Locate the cell with the specified text and output its [X, Y] center coordinate. 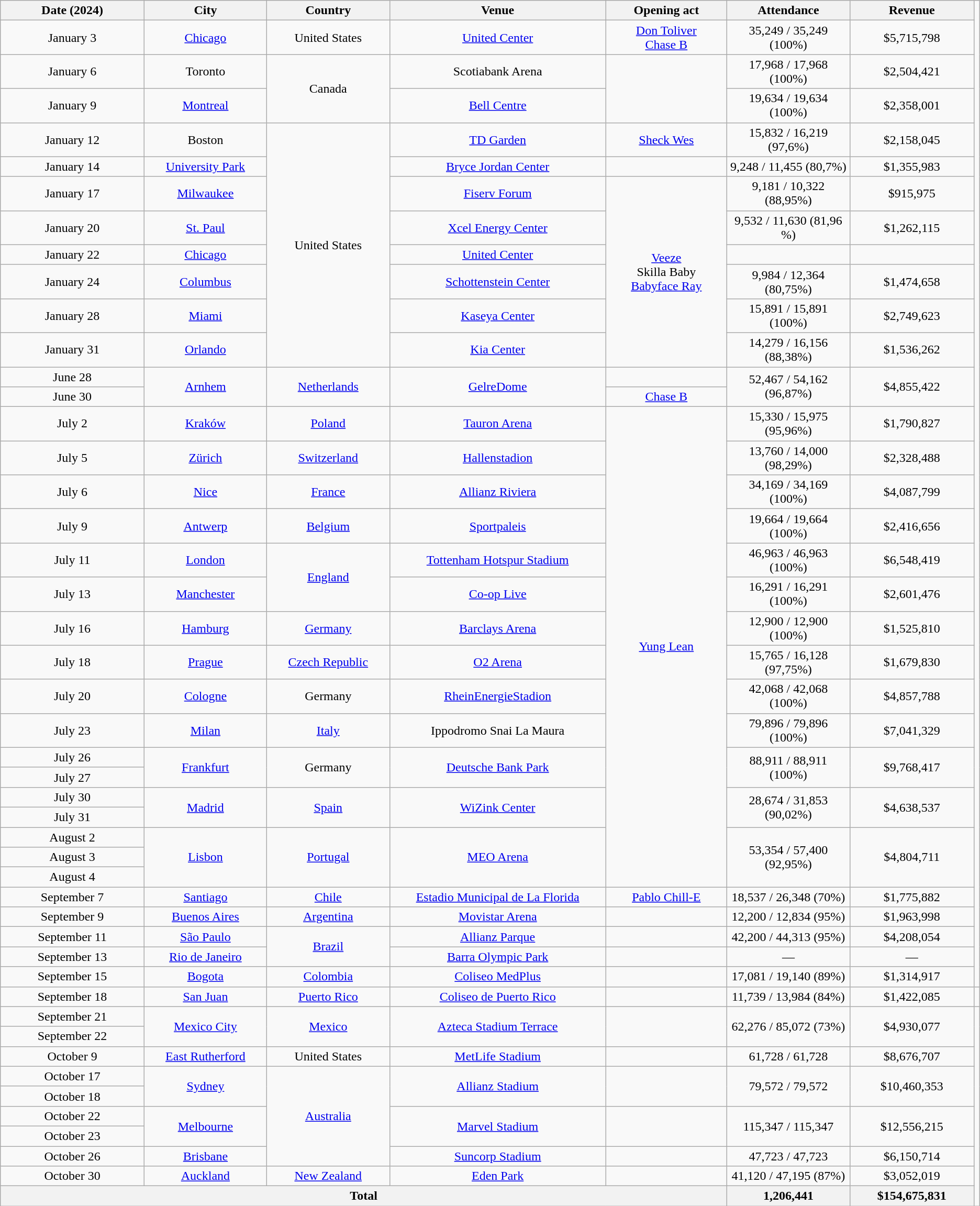
Milan [205, 730]
Scotiabank Arena [497, 71]
11,739 / 13,984 (84%) [788, 997]
Coliseo de Puerto Rico [497, 997]
Revenue [912, 10]
Milwaukee [205, 194]
Nice [205, 492]
Venue [497, 10]
Arnhem [205, 386]
O2 Arena [497, 662]
$2,358,001 [912, 106]
$2,749,623 [912, 315]
$4,857,788 [912, 696]
Toronto [205, 71]
Attendance [788, 10]
$6,548,419 [912, 560]
Allianz Parque [497, 937]
Chile [328, 897]
Total [364, 1196]
$4,855,422 [912, 386]
Canada [328, 88]
Czech Republic [328, 662]
RheinEnergieStadion [497, 696]
15,330 / 15,975 (95,96%) [788, 424]
June 28 [72, 377]
Bell Centre [497, 106]
Lisbon [205, 857]
Spain [328, 807]
Brisbane [205, 1156]
Marvel Stadium [497, 1126]
Suncorp Stadium [497, 1156]
Antwerp [205, 526]
Montreal [205, 106]
$5,715,798 [912, 38]
Prague [205, 662]
Rio de Janeiro [205, 957]
August 3 [72, 857]
Tauron Arena [497, 424]
Sportpaleis [497, 526]
46,963 / 46,963 (100%) [788, 560]
July 31 [72, 817]
September 11 [72, 937]
Bogota [205, 977]
January 22 [72, 255]
Ippodromo Snai La Maura [497, 730]
$7,041,329 [912, 730]
61,728 / 61,728 [788, 1056]
City [205, 10]
Italy [328, 730]
$2,416,656 [912, 526]
Melbourne [205, 1126]
July 11 [72, 560]
$1,536,262 [912, 350]
Sydney [205, 1086]
$12,556,215 [912, 1126]
Cologne [205, 696]
Don ToliverChase B [666, 38]
Schottenstein Center [497, 282]
$1,525,810 [912, 628]
$6,150,714 [912, 1156]
Barclays Arena [497, 628]
January 12 [72, 139]
$8,676,707 [912, 1056]
St. Paul [205, 227]
$1,355,983 [912, 167]
115,347 / 115,347 [788, 1126]
42,068 / 42,068 (100%) [788, 696]
Netherlands [328, 386]
October 17 [72, 1076]
Kaseya Center [497, 315]
Boston [205, 139]
$1,963,998 [912, 917]
Hamburg [205, 628]
July 27 [72, 777]
15,765 / 16,128 (97,75%) [788, 662]
$1,422,085 [912, 997]
15,891 / 15,891 (100%) [788, 315]
$4,087,799 [912, 492]
34,169 / 34,169 (100%) [788, 492]
Australia [328, 1116]
$4,638,537 [912, 807]
$1,262,115 [912, 227]
$1,679,830 [912, 662]
August 2 [72, 837]
14,279 / 16,156 (88,38%) [788, 350]
September 15 [72, 977]
Mexico City [205, 1026]
12,200 / 12,834 (95%) [788, 917]
University Park [205, 167]
July 26 [72, 757]
Belgium [328, 526]
New Zealand [328, 1176]
19,634 / 19,634 (100%) [788, 106]
GelreDome [497, 386]
$1,775,882 [912, 897]
88,911 / 88,911 (100%) [788, 767]
January 17 [72, 194]
35,249 / 35,249 (100%) [788, 38]
Date (2024) [72, 10]
Opening act [666, 10]
Co-op Live [497, 594]
October 30 [72, 1176]
$4,930,077 [912, 1026]
62,276 / 85,072 (73%) [788, 1026]
Allianz Riviera [497, 492]
September 7 [72, 897]
Estadio Municipal de La Florida [497, 897]
France [328, 492]
Switzerland [328, 458]
Kia Center [497, 350]
Columbus [205, 282]
East Rutherford [205, 1056]
$4,804,711 [912, 857]
January 6 [72, 71]
January 14 [72, 167]
October 9 [72, 1056]
July 20 [72, 696]
Allianz Stadium [497, 1086]
16,291 / 16,291 (100%) [788, 594]
$9,768,417 [912, 767]
$2,328,488 [912, 458]
September 22 [72, 1036]
19,664 / 19,664 (100%) [788, 526]
13,760 / 14,000 (98,29%) [788, 458]
Movistar Arena [497, 917]
October 22 [72, 1116]
$1,314,917 [912, 977]
9,532 / 11,630 (81,96 %) [788, 227]
September 21 [72, 1016]
Mexico [328, 1026]
$2,158,045 [912, 139]
October 26 [72, 1156]
$3,052,019 [912, 1176]
San Juan [205, 997]
July 30 [72, 797]
October 18 [72, 1096]
Argentina [328, 917]
July 5 [72, 458]
Xcel Energy Center [497, 227]
São Paulo [205, 937]
Puerto Rico [328, 997]
January 28 [72, 315]
$1,474,658 [912, 282]
January 31 [72, 350]
VeezeSkilla BabyBabyface Ray [666, 271]
MEO Arena [497, 857]
52,467 / 54,162 (96,87%) [788, 386]
July 16 [72, 628]
41,120 / 47,195 (87%) [788, 1176]
July 6 [72, 492]
Country [328, 10]
Portugal [328, 857]
Santiago [205, 897]
Frankfurt [205, 767]
$154,675,831 [912, 1196]
$2,601,476 [912, 594]
Poland [328, 424]
Deutsche Bank Park [497, 767]
Orlando [205, 350]
Colombia [328, 977]
17,968 / 17,968 (100%) [788, 71]
Azteca Stadium Terrace [497, 1026]
9,248 / 11,455 (80,7%) [788, 167]
TD Garden [497, 139]
London [205, 560]
9,181 / 10,322 (88,95%) [788, 194]
Fiserv Forum [497, 194]
Barra Olympic Park [497, 957]
$1,790,827 [912, 424]
15,832 / 16,219 (97,6%) [788, 139]
1,206,441 [788, 1196]
September 13 [72, 957]
July 18 [72, 662]
53,354 / 57,400 (92,95%) [788, 857]
$4,208,054 [912, 937]
9,984 / 12,364 (80,75%) [788, 282]
18,537 / 26,348 (70%) [788, 897]
28,674 / 31,853 (90,02%) [788, 807]
Eden Park [497, 1176]
Hallenstadion [497, 458]
79,896 / 79,896 (100%) [788, 730]
$915,975 [912, 194]
July 13 [72, 594]
October 23 [72, 1136]
Yung Lean [666, 647]
$2,504,421 [912, 71]
England [328, 577]
12,900 / 12,900 (100%) [788, 628]
June 30 [72, 397]
Coliseo MedPlus [497, 977]
Chase B [666, 397]
January 20 [72, 227]
47,723 / 47,723 [788, 1156]
$10,460,353 [912, 1086]
Zürich [205, 458]
MetLife Stadium [497, 1056]
Madrid [205, 807]
July 23 [72, 730]
Bryce Jordan Center [497, 167]
Sheck Wes [666, 139]
Auckland [205, 1176]
Buenos Aires [205, 917]
Kraków [205, 424]
Manchester [205, 594]
September 18 [72, 997]
Miami [205, 315]
January 24 [72, 282]
Pablo Chill-E [666, 897]
July 2 [72, 424]
Tottenham Hotspur Stadium [497, 560]
WiZink Center [497, 807]
17,081 / 19,140 (89%) [788, 977]
January 3 [72, 38]
August 4 [72, 877]
January 9 [72, 106]
Brazil [328, 947]
July 9 [72, 526]
September 9 [72, 917]
42,200 / 44,313 (95%) [788, 937]
79,572 / 79,572 [788, 1086]
